Return (x, y) of the center of cell containing provided text 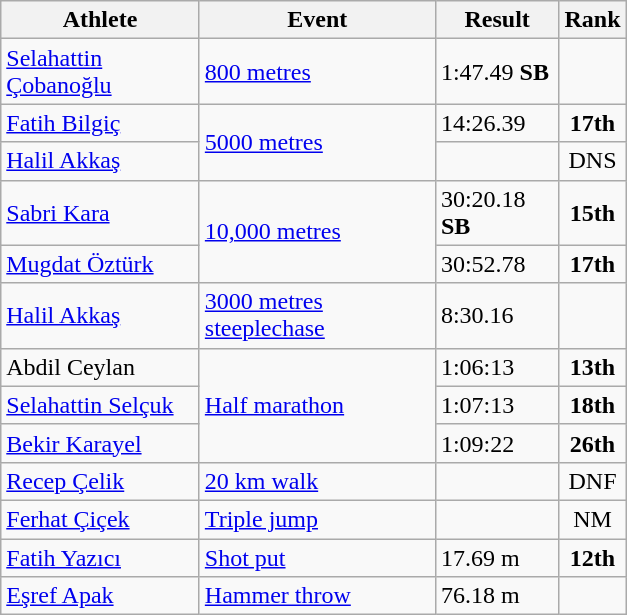
12th (592, 557)
15th (592, 212)
Bekir Karayel (100, 443)
Fatih Bilgiç (100, 123)
Rank (592, 20)
Eşref Apak (100, 596)
Sabri Kara (100, 212)
Shot put (317, 557)
8:30.16 (497, 316)
NM (592, 519)
1:47.49 SB (497, 72)
76.18 m (497, 596)
1:06:13 (497, 367)
13th (592, 367)
10,000 metres (317, 232)
14:26.39 (497, 123)
1:07:13 (497, 405)
18th (592, 405)
30:20.18 SB (497, 212)
Athlete (100, 20)
Mugdat Öztürk (100, 264)
Event (317, 20)
DNF (592, 481)
Result (497, 20)
5000 metres (317, 142)
26th (592, 443)
Hammer throw (317, 596)
Half marathon (317, 405)
Selahattin Selçuk (100, 405)
3000 metres steeplechase (317, 316)
Triple jump (317, 519)
Fatih Yazıcı (100, 557)
Recep Çelik (100, 481)
30:52.78 (497, 264)
800 metres (317, 72)
1:09:22 (497, 443)
20 km walk (317, 481)
Selahattin Çobanoğlu (100, 72)
17.69 m (497, 557)
Ferhat Çiçek (100, 519)
Abdil Ceylan (100, 367)
DNS (592, 161)
